Extract the [X, Y] coordinate from the center of the cell holding the provided text.  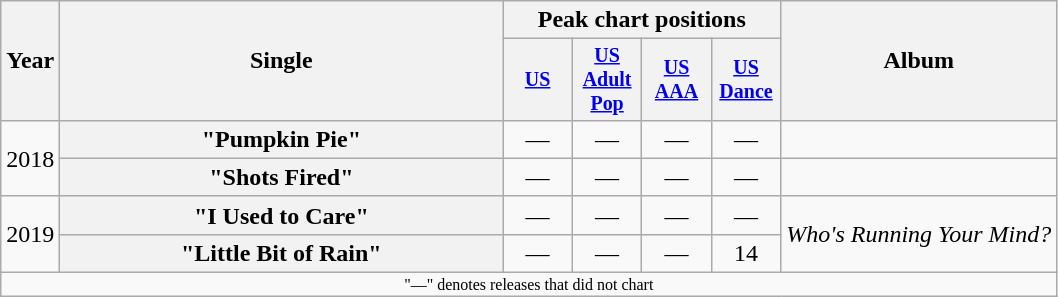
"Pumpkin Pie" [282, 139]
Single [282, 61]
"I Used to Care" [282, 215]
Year [30, 61]
Album [919, 61]
USDance [746, 80]
"Little Bit of Rain" [282, 253]
US AAA [676, 80]
Peak chart positions [642, 20]
2018 [30, 158]
US AdultPop [606, 80]
US [538, 80]
"—" denotes releases that did not chart [529, 285]
"Shots Fired" [282, 177]
14 [746, 253]
Who's Running Your Mind? [919, 234]
2019 [30, 234]
